Extract the [X, Y] coordinate from the center of the cell holding the provided text.  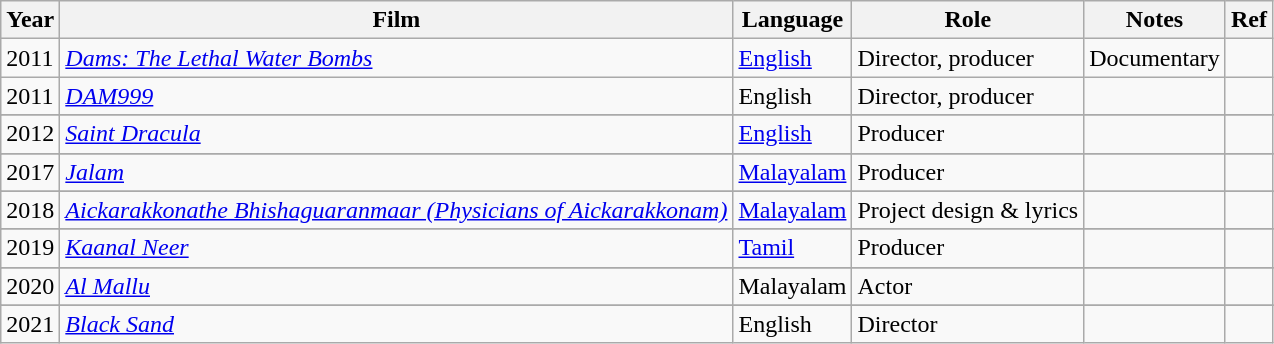
Notes [1155, 20]
Jalam [396, 172]
Saint Dracula [396, 134]
2020 [30, 286]
Dams: The Lethal Water Bombs [396, 58]
Documentary [1155, 58]
Film [396, 20]
Director [968, 324]
Ref [1248, 20]
DAM999 [396, 96]
Actor [968, 286]
Tamil [792, 248]
Language [792, 20]
Aickarakkonathe Bhishaguaranmaar (Physicians of Aickarakkonam) [396, 210]
Black Sand [396, 324]
2021 [30, 324]
Year [30, 20]
Kaanal Neer [396, 248]
Project design & lyrics [968, 210]
2019 [30, 248]
Role [968, 20]
2017 [30, 172]
2018 [30, 210]
2012 [30, 134]
Al Mallu [396, 286]
